Identify which cell holds the provided text, then report its (x, y) central coordinate. 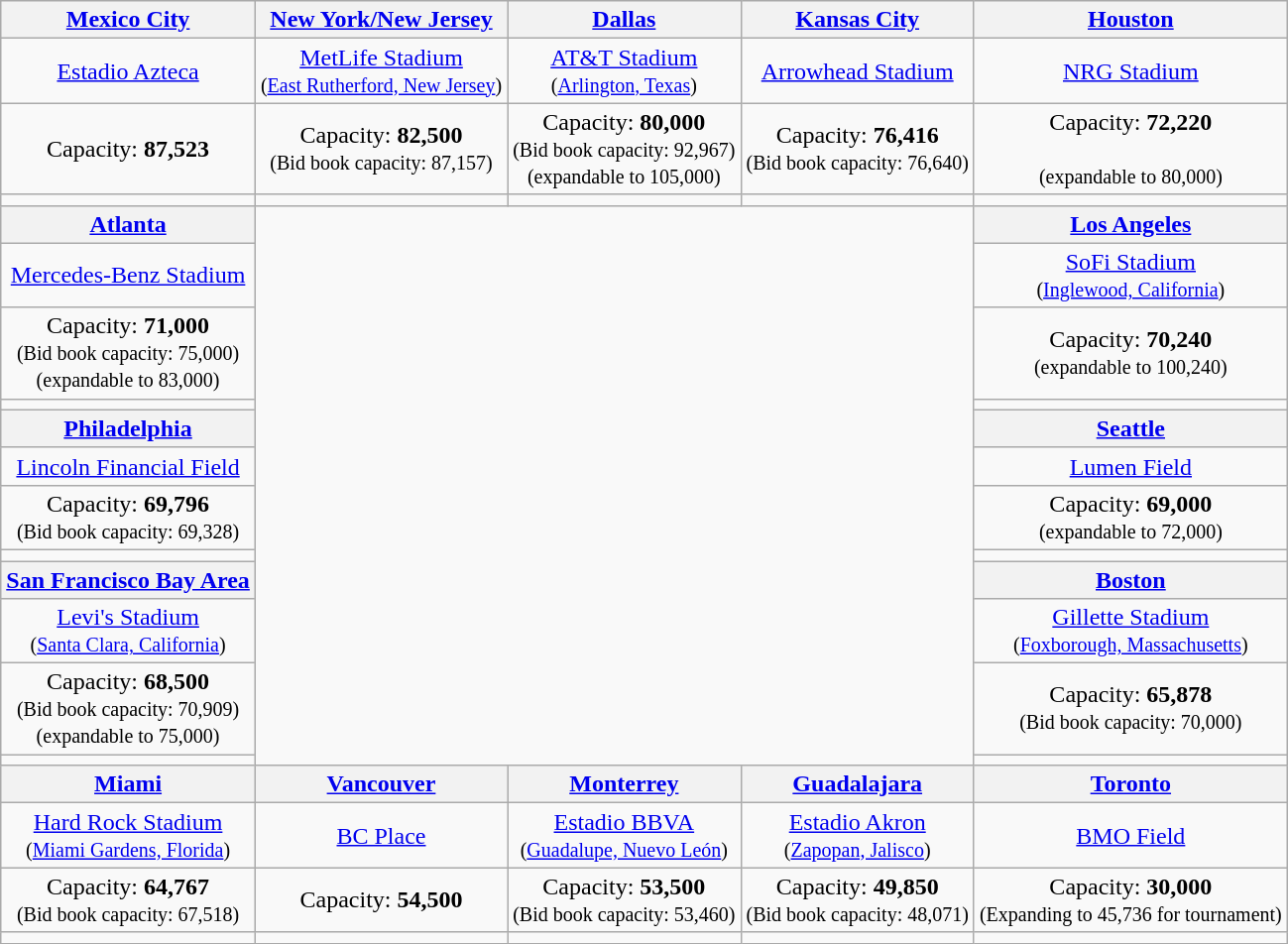
Hard Rock Stadium(Miami Gardens, Florida) (129, 835)
Capacity: 70,240(expandable to 100,240) (1130, 353)
Capacity: 68,500(Bid book capacity: 70,909)(expandable to 75,000) (129, 709)
Lumen Field (1130, 466)
Estadio Akron(Zapopan, Jalisco) (857, 835)
Capacity: 54,500 (381, 900)
Capacity: 69,000(expandable to 72,000) (1130, 518)
Houston (1130, 20)
Estadio Azteca (129, 71)
Guadalajara (857, 784)
MetLife Stadium(East Rutherford, New Jersey) (381, 71)
Capacity: 30,000 (Expanding to 45,736 for tournament) (1130, 900)
Philadelphia (129, 428)
Capacity: 65,878(Bid book capacity: 70,000) (1130, 709)
Seattle (1130, 428)
Capacity: 71,000(Bid book capacity: 75,000)(expandable to 83,000) (129, 353)
San Francisco Bay Area (129, 580)
BC Place (381, 835)
Dallas (625, 20)
Capacity: 80,000(Bid book capacity: 92,967)(expandable to 105,000) (625, 149)
Capacity: 69,796(Bid book capacity: 69,328) (129, 518)
Capacity: 72,220(expandable to 80,000) (1130, 149)
Capacity: 53,500(Bid book capacity: 53,460) (625, 900)
Mexico City (129, 20)
Toronto (1130, 784)
Mercedes-Benz Stadium (129, 276)
Lincoln Financial Field (129, 466)
Arrowhead Stadium (857, 71)
Capacity: 64,767(Bid book capacity: 67,518) (129, 900)
Los Angeles (1130, 224)
Capacity: 87,523 (129, 149)
BMO Field (1130, 835)
Capacity: 82,500(Bid book capacity: 87,157) (381, 149)
Estadio BBVA(Guadalupe, Nuevo León) (625, 835)
Kansas City (857, 20)
Vancouver (381, 784)
Boston (1130, 580)
New York/New Jersey (381, 20)
Gillette Stadium(Foxborough, Massachusetts) (1130, 631)
Monterrey (625, 784)
Miami (129, 784)
Capacity: 76,416(Bid book capacity: 76,640) (857, 149)
Levi's Stadium (Santa Clara, California) (129, 631)
SoFi Stadium(Inglewood, California) (1130, 276)
NRG Stadium (1130, 71)
Atlanta (129, 224)
AT&T Stadium(Arlington, Texas) (625, 71)
Capacity: 49,850(Bid book capacity: 48,071) (857, 900)
